Output the (X, Y) coordinate of the center of the cell containing the given text.  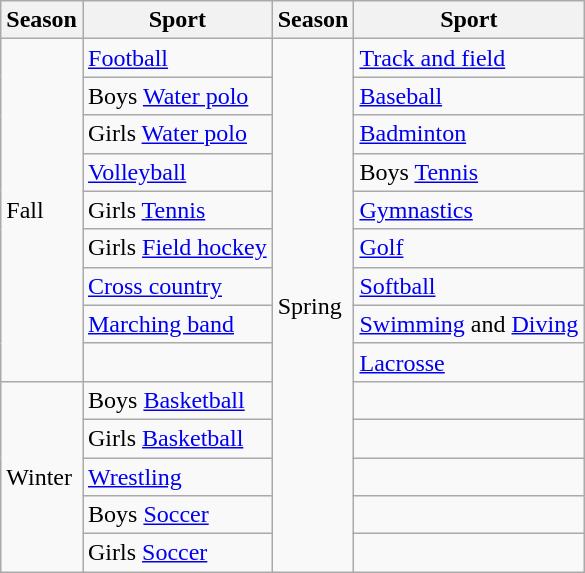
Spring (313, 306)
Volleyball (177, 172)
Gymnastics (469, 210)
Boys Tennis (469, 172)
Golf (469, 248)
Girls Tennis (177, 210)
Winter (42, 476)
Boys Soccer (177, 515)
Football (177, 58)
Badminton (469, 134)
Boys Basketball (177, 400)
Girls Water polo (177, 134)
Baseball (469, 96)
Cross country (177, 286)
Track and field (469, 58)
Girls Field hockey (177, 248)
Lacrosse (469, 362)
Girls Soccer (177, 553)
Marching band (177, 324)
Wrestling (177, 477)
Swimming and Diving (469, 324)
Girls Basketball (177, 438)
Softball (469, 286)
Fall (42, 210)
Boys Water polo (177, 96)
